Provide the [X, Y] coordinate of the cell's center where the given text is located.  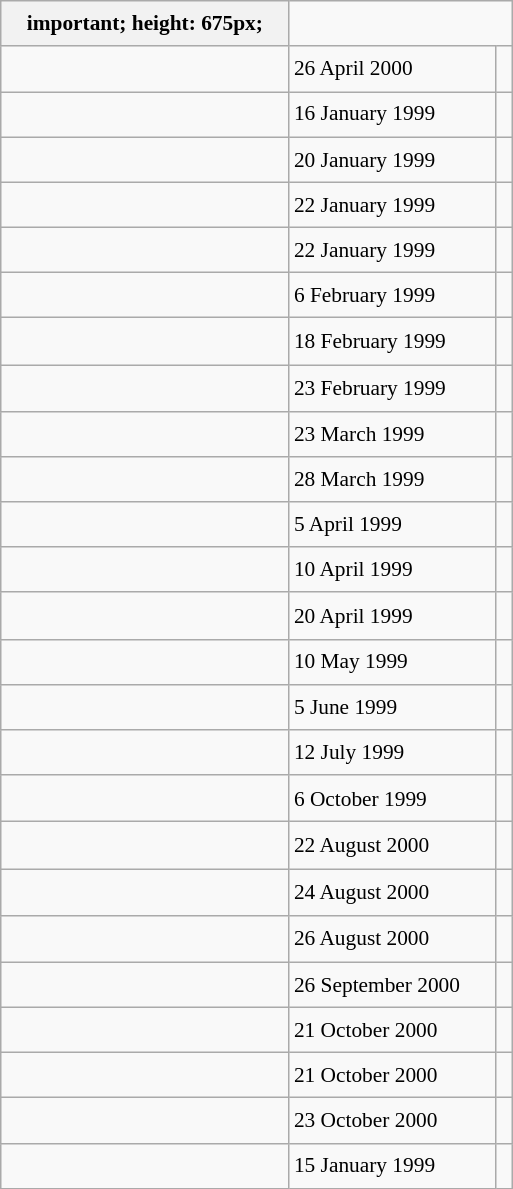
26 April 2000 [392, 68]
6 October 1999 [392, 798]
26 September 2000 [392, 984]
15 January 1999 [392, 1166]
23 March 1999 [392, 434]
16 January 1999 [392, 114]
26 August 2000 [392, 938]
23 October 2000 [392, 1120]
5 April 1999 [392, 524]
12 July 1999 [392, 752]
10 May 1999 [392, 662]
23 February 1999 [392, 388]
important; height: 675px; [145, 24]
6 February 1999 [392, 296]
5 June 1999 [392, 706]
20 January 1999 [392, 160]
10 April 1999 [392, 570]
28 March 1999 [392, 480]
18 February 1999 [392, 342]
22 August 2000 [392, 846]
24 August 2000 [392, 892]
20 April 1999 [392, 616]
